Pinpoint the cell where the given text exists, returning its (x, y) midpoint coordinate. 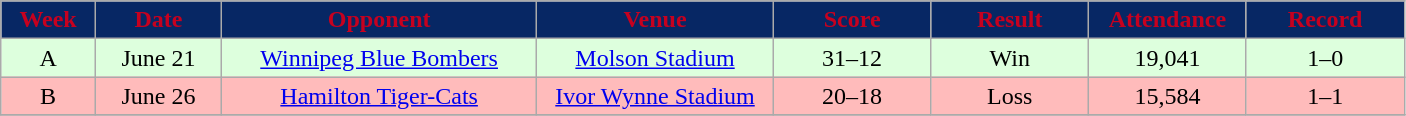
31–12 (852, 58)
Ivor Wynne Stadium (655, 96)
15,584 (1168, 96)
Loss (1010, 96)
Opponent (378, 20)
Win (1010, 58)
Winnipeg Blue Bombers (378, 58)
A (48, 58)
Date (158, 20)
Record (1325, 20)
Result (1010, 20)
Attendance (1168, 20)
1–0 (1325, 58)
19,041 (1168, 58)
Hamilton Tiger-Cats (378, 96)
B (48, 96)
1–1 (1325, 96)
Week (48, 20)
June 21 (158, 58)
Molson Stadium (655, 58)
Score (852, 20)
Venue (655, 20)
20–18 (852, 96)
June 26 (158, 96)
